Capture the cell that displays the provided text and extract its [X, Y] central coordinate. 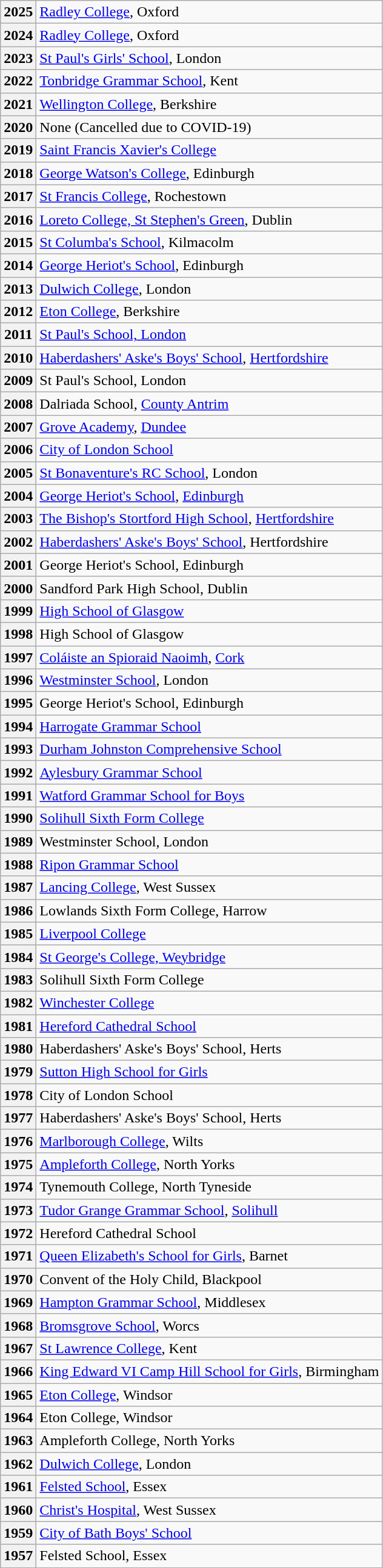
2001 [18, 565]
1990 [18, 819]
1970 [18, 1279]
None (Cancelled due to COVID-19) [210, 127]
2020 [18, 127]
1965 [18, 1394]
2022 [18, 81]
1961 [18, 1487]
1983 [18, 980]
1971 [18, 1256]
Tynemouth College, North Tyneside [210, 1187]
St George's College, Weybridge [210, 957]
Sandford Park High School, Dublin [210, 588]
1967 [18, 1348]
2008 [18, 404]
1987 [18, 888]
1985 [18, 934]
2012 [18, 312]
Wellington College, Berkshire [210, 104]
2025 [18, 12]
2016 [18, 219]
Marlborough College, Wilts [210, 1141]
St Lawrence College, Kent [210, 1348]
City of Bath Boys' School [210, 1533]
Watford Grammar School for Boys [210, 796]
Dalriada School, County Antrim [210, 404]
2009 [18, 381]
1963 [18, 1441]
2007 [18, 427]
Grove Academy, Dundee [210, 427]
1974 [18, 1187]
Lancing College, West Sussex [210, 888]
Convent of the Holy Child, Blackpool [210, 1279]
St Bonaventure's RC School, London [210, 473]
2017 [18, 196]
1979 [18, 1072]
1978 [18, 1095]
2015 [18, 242]
2002 [18, 542]
1982 [18, 1003]
Winchester College [210, 1003]
Tonbridge Grammar School, Kent [210, 81]
1968 [18, 1325]
1973 [18, 1210]
1989 [18, 842]
1977 [18, 1118]
1966 [18, 1371]
Eton College, Berkshire [210, 312]
Sutton High School for Girls [210, 1072]
2024 [18, 35]
2005 [18, 473]
Christ's Hospital, West Sussex [210, 1510]
The Bishop's Stortford High School, Hertfordshire [210, 519]
1993 [18, 749]
2003 [18, 519]
1988 [18, 865]
2004 [18, 496]
1992 [18, 772]
King Edward VI Camp Hill School for Girls, Birmingham [210, 1371]
2006 [18, 450]
1991 [18, 796]
Ripon Grammar School [210, 865]
Harrogate Grammar School [210, 726]
1962 [18, 1464]
Hampton Grammar School, Middlesex [210, 1302]
Tudor Grange Grammar School, Solihull [210, 1210]
1998 [18, 634]
1995 [18, 703]
Durham Johnston Comprehensive School [210, 749]
1981 [18, 1026]
1980 [18, 1049]
Saint Francis Xavier's College [210, 150]
1960 [18, 1510]
2019 [18, 150]
2023 [18, 58]
Bromsgrove School, Worcs [210, 1325]
1957 [18, 1556]
2014 [18, 265]
1964 [18, 1418]
Liverpool College [210, 934]
St Paul's Girls' School, London [210, 58]
2011 [18, 335]
Aylesbury Grammar School [210, 772]
1976 [18, 1141]
Lowlands Sixth Form College, Harrow [210, 911]
2010 [18, 358]
St Columba's School, Kilmacolm [210, 242]
1994 [18, 726]
1969 [18, 1302]
1984 [18, 957]
Queen Elizabeth's School for Girls, Barnet [210, 1256]
1999 [18, 611]
1975 [18, 1164]
St Francis College, Rochestown [210, 196]
1997 [18, 657]
2013 [18, 289]
1996 [18, 680]
1986 [18, 911]
2021 [18, 104]
Loreto College, St Stephen's Green, Dublin [210, 219]
George Watson's College, Edinburgh [210, 173]
Coláiste an Spioraid Naoimh, Cork [210, 657]
1972 [18, 1233]
2018 [18, 173]
1959 [18, 1533]
2000 [18, 588]
